Return the (x, y) coordinate for the center point of the cell that contains the specified text.  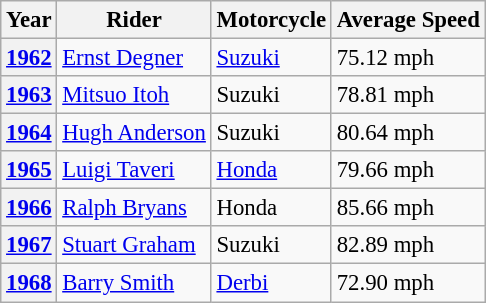
Luigi Taveri (134, 170)
75.12 mph (408, 58)
85.66 mph (408, 208)
1965 (29, 170)
Motorcycle (271, 20)
1966 (29, 208)
78.81 mph (408, 95)
82.89 mph (408, 245)
1967 (29, 245)
Stuart Graham (134, 245)
80.64 mph (408, 133)
Year (29, 20)
Mitsuo Itoh (134, 95)
79.66 mph (408, 170)
Derbi (271, 283)
1963 (29, 95)
1964 (29, 133)
Average Speed (408, 20)
Ralph Bryans (134, 208)
72.90 mph (408, 283)
1968 (29, 283)
1962 (29, 58)
Ernst Degner (134, 58)
Rider (134, 20)
Hugh Anderson (134, 133)
Barry Smith (134, 283)
